Search for the cell housing the specified text and yield its [x, y] center coordinate. 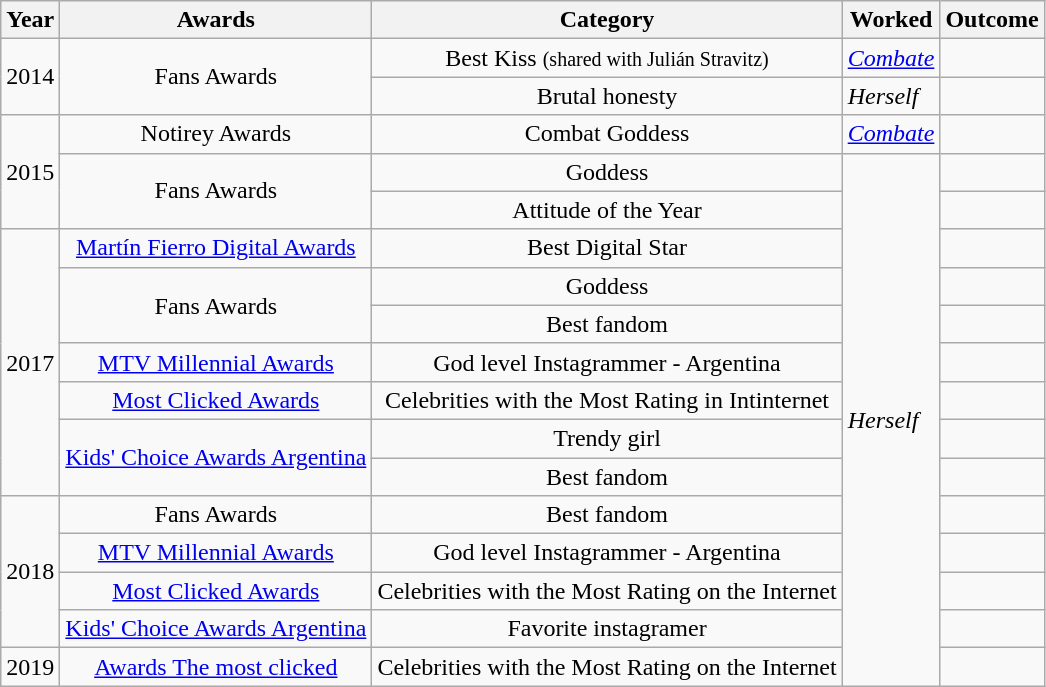
Worked [891, 20]
Celebrities with the Most Rating in Intinternet [607, 400]
Best Kiss (shared with Julián Stravitz) [607, 58]
Awards The most clicked [216, 667]
Martín Fierro Digital Awards [216, 248]
Favorite instagramer [607, 629]
Trendy girl [607, 438]
Combat Goddess [607, 134]
Awards [216, 20]
2015 [30, 172]
Category [607, 20]
Brutal honesty [607, 96]
2017 [30, 362]
Best Digital Star [607, 248]
Outcome [992, 20]
Notirey Awards [216, 134]
Year [30, 20]
2019 [30, 667]
2018 [30, 572]
2014 [30, 77]
Attitude of the Year [607, 210]
